Scan for the cell matching the given text and deliver its (x, y) coordinate at center. 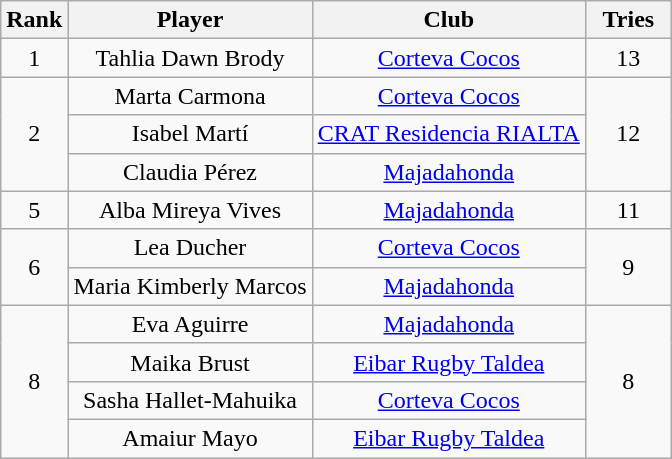
5 (34, 210)
Amaiur Mayo (190, 438)
Alba Mireya Vives (190, 210)
Eva Aguirre (190, 324)
Tahlia Dawn Brody (190, 58)
Player (190, 20)
Sasha Hallet-Mahuika (190, 400)
2 (34, 134)
9 (628, 267)
6 (34, 267)
Club (448, 20)
Tries (628, 20)
Isabel Martí (190, 134)
Maria Kimberly Marcos (190, 286)
Marta Carmona (190, 96)
Claudia Pérez (190, 172)
CRAT Residencia RIALTA (448, 134)
11 (628, 210)
12 (628, 134)
Rank (34, 20)
Lea Ducher (190, 248)
1 (34, 58)
Maika Brust (190, 362)
13 (628, 58)
